Capture the cell that displays the provided text and extract its [X, Y] central coordinate. 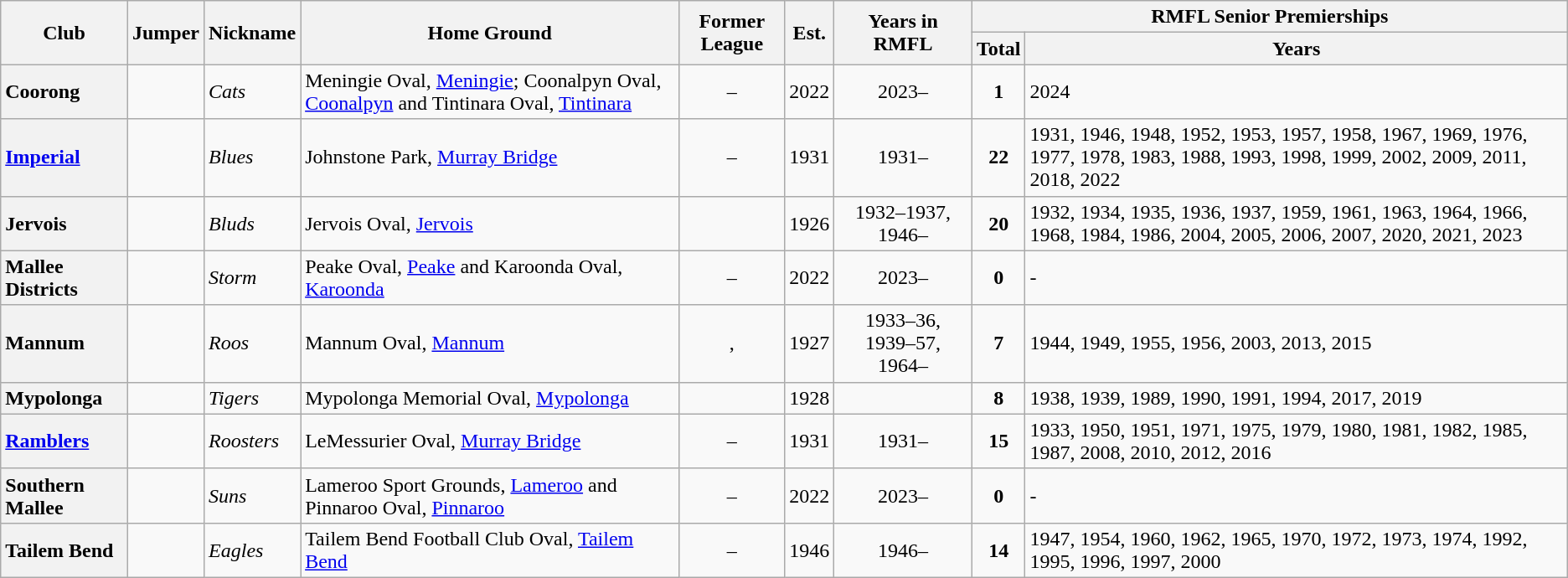
1944, 1949, 1955, 1956, 2003, 2013, 2015 [1297, 343]
RMFL Senior Premierships [1270, 17]
Mannum [64, 343]
1926 [809, 223]
Est. [809, 33]
20 [998, 223]
1946– [903, 550]
Tailem Bend Football Club Oval, Tailem Bend [490, 550]
Jumper [166, 33]
1946 [809, 550]
15 [998, 441]
, [732, 343]
22 [998, 157]
Suns [253, 496]
Imperial [64, 157]
Storm [253, 278]
Meningie Oval, Meningie; Coonalpyn Oval, Coonalpyn and Tintinara Oval, Tintinara [490, 92]
Tailem Bend [64, 550]
Ramblers [64, 441]
Bluds [253, 223]
Lameroo Sport Grounds, Lameroo and Pinnaroo Oval, Pinnaroo [490, 496]
1933, 1950, 1951, 1971, 1975, 1979, 1980, 1981, 1982, 1985, 1987, 2008, 2010, 2012, 2016 [1297, 441]
Mannum Oval, Mannum [490, 343]
Peake Oval, Peake and Karoonda Oval, Karoonda [490, 278]
Tigers [253, 398]
Jervois [64, 223]
1 [998, 92]
Mypolonga Memorial Oval, Mypolonga [490, 398]
Blues [253, 157]
Cats [253, 92]
1928 [809, 398]
14 [998, 550]
Jervois Oval, Jervois [490, 223]
Roos [253, 343]
Southern Mallee [64, 496]
Total [998, 49]
Coorong [64, 92]
1931, 1946, 1948, 1952, 1953, 1957, 1958, 1967, 1969, 1976, 1977, 1978, 1983, 1988, 1993, 1998, 1999, 2002, 2009, 2011, 2018, 2022 [1297, 157]
Roosters [253, 441]
LeMessurier Oval, Murray Bridge [490, 441]
Johnstone Park, Murray Bridge [490, 157]
8 [998, 398]
1927 [809, 343]
2024 [1297, 92]
1932, 1934, 1935, 1936, 1937, 1959, 1961, 1963, 1964, 1966, 1968, 1984, 1986, 2004, 2005, 2006, 2007, 2020, 2021, 2023 [1297, 223]
1947, 1954, 1960, 1962, 1965, 1970, 1972, 1973, 1974, 1992, 1995, 1996, 1997, 2000 [1297, 550]
Mypolonga [64, 398]
1933–36, 1939–57, 1964– [903, 343]
Club [64, 33]
Eagles [253, 550]
Years [1297, 49]
Home Ground [490, 33]
Former League [732, 33]
1932–1937, 1946– [903, 223]
Years in RMFL [903, 33]
Nickname [253, 33]
1938, 1939, 1989, 1990, 1991, 1994, 2017, 2019 [1297, 398]
Mallee Districts [64, 278]
7 [998, 343]
